Locate the cell with the specified text and output its [X, Y] center coordinate. 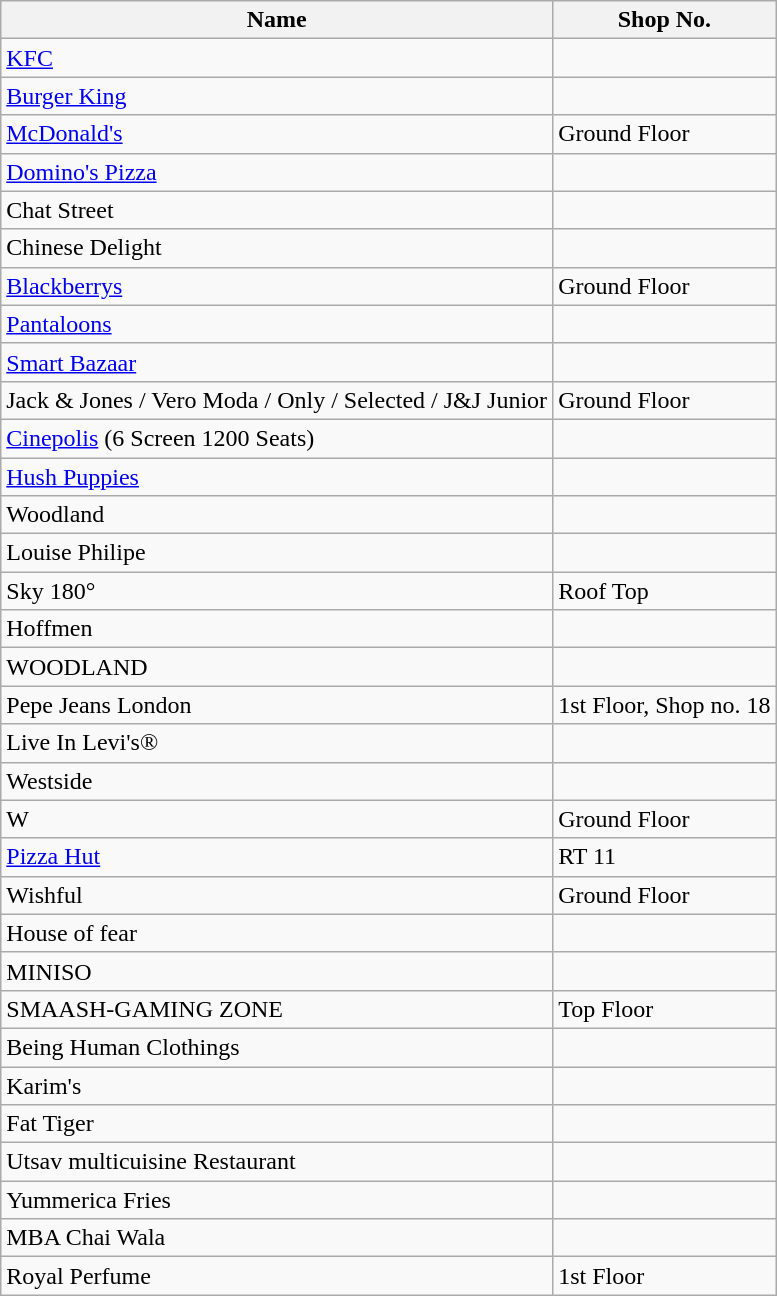
Sky 180° [277, 591]
Burger King [277, 96]
Roof Top [664, 591]
W [277, 819]
Hush Puppies [277, 477]
Pantaloons [277, 324]
Woodland [277, 515]
MBA Chai Wala [277, 1238]
Yummerica Fries [277, 1200]
Louise Philipe [277, 553]
Smart Bazaar [277, 362]
Shop No. [664, 20]
Hoffmen [277, 629]
Jack & Jones / Vero Moda / Only / Selected / J&J Junior [277, 400]
Top Floor [664, 1009]
Name [277, 20]
Blackberrys [277, 286]
WOODLAND [277, 667]
Utsav multicuisine Restaurant [277, 1162]
House of fear [277, 933]
Chinese Delight [277, 248]
RT 11 [664, 857]
Domino's Pizza [277, 172]
Wishful [277, 895]
Westside [277, 781]
Chat Street [277, 210]
Pepe Jeans London [277, 705]
KFC [277, 58]
SMAASH-GAMING ZONE [277, 1009]
Pizza Hut [277, 857]
Royal Perfume [277, 1276]
1st Floor, Shop no. 18 [664, 705]
Being Human Clothings [277, 1047]
Cinepolis (6 Screen 1200 Seats) [277, 438]
McDonald's [277, 134]
Live In Levi's® [277, 743]
1st Floor [664, 1276]
Fat Tiger [277, 1124]
MINISO [277, 971]
Karim's [277, 1085]
